Extract the (X, Y) coordinate from the center of the cell holding the provided text.  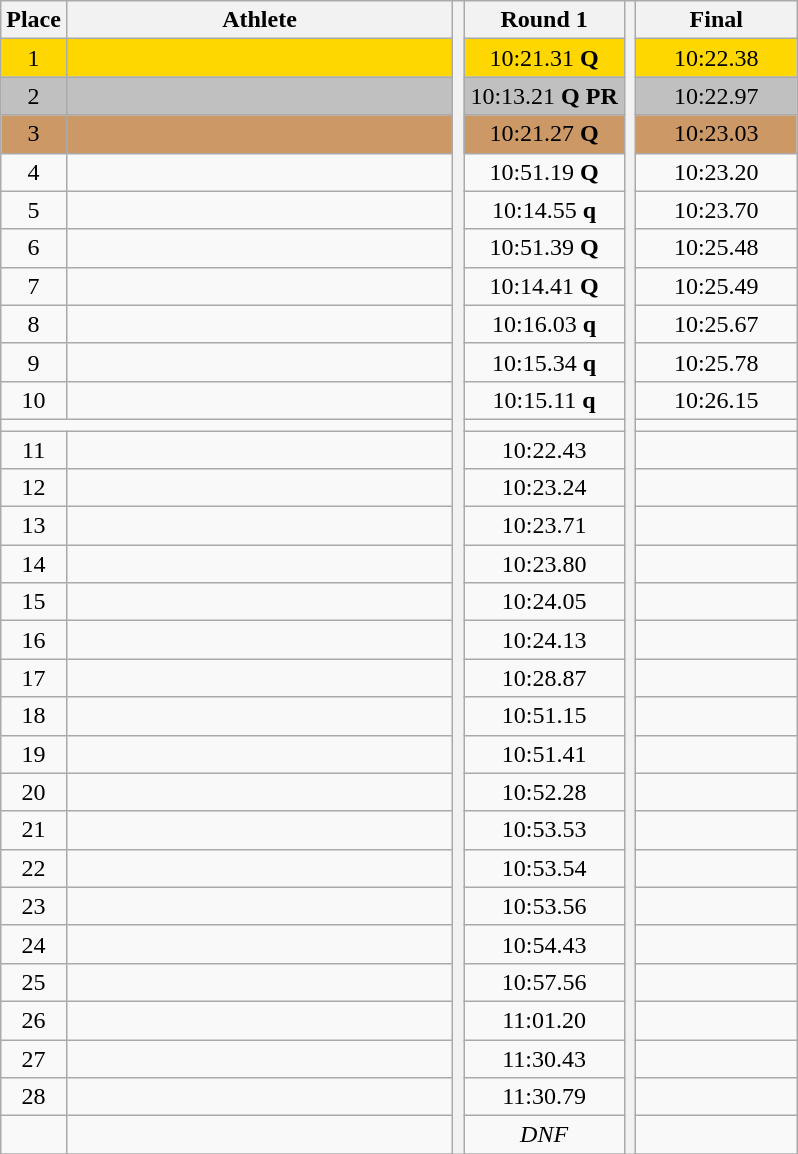
18 (34, 716)
5 (34, 210)
10:21.31 Q (544, 58)
1 (34, 58)
11 (34, 449)
10:51.15 (544, 716)
10:26.15 (716, 400)
10:23.03 (716, 134)
20 (34, 792)
9 (34, 362)
10:24.05 (544, 602)
10:57.56 (544, 982)
22 (34, 868)
10:14.55 q (544, 210)
21 (34, 830)
10 (34, 400)
10:53.53 (544, 830)
10:23.71 (544, 526)
10:24.13 (544, 640)
12 (34, 488)
Place (34, 20)
26 (34, 1020)
10:22.38 (716, 58)
10:51.41 (544, 754)
19 (34, 754)
10:23.80 (544, 564)
10:51.39 Q (544, 248)
10:23.24 (544, 488)
14 (34, 564)
10:54.43 (544, 944)
15 (34, 602)
DNF (544, 1135)
10:25.78 (716, 362)
25 (34, 982)
2 (34, 96)
7 (34, 286)
11:30.79 (544, 1097)
10:23.70 (716, 210)
11:01.20 (544, 1020)
10:21.27 Q (544, 134)
10:51.19 Q (544, 172)
10:28.87 (544, 678)
10:53.54 (544, 868)
10:14.41 Q (544, 286)
4 (34, 172)
10:16.03 q (544, 324)
10:15.11 q (544, 400)
10:13.21 Q PR (544, 96)
10:15.34 q (544, 362)
10:25.49 (716, 286)
17 (34, 678)
10:25.48 (716, 248)
10:22.43 (544, 449)
16 (34, 640)
27 (34, 1059)
13 (34, 526)
23 (34, 906)
3 (34, 134)
10:52.28 (544, 792)
6 (34, 248)
24 (34, 944)
10:22.97 (716, 96)
8 (34, 324)
10:25.67 (716, 324)
Round 1 (544, 20)
28 (34, 1097)
Athlete (259, 20)
10:23.20 (716, 172)
11:30.43 (544, 1059)
Final (716, 20)
10:53.56 (544, 906)
